For the text-containing cell, return its midpoint in (x, y) coordinate format. 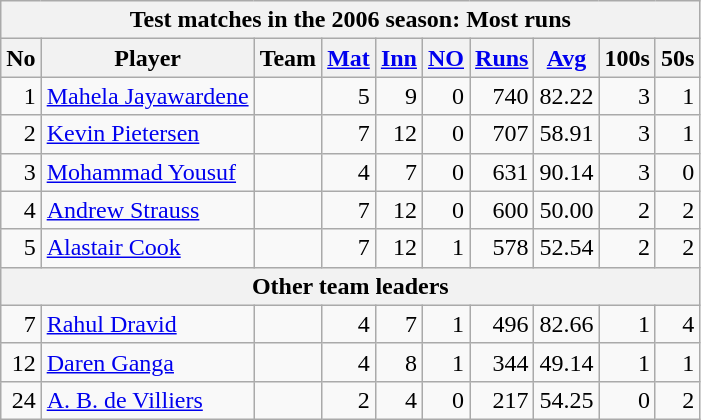
50s (677, 58)
Player (148, 58)
90.14 (566, 172)
707 (502, 134)
Kevin Pietersen (148, 134)
Mohammad Yousuf (148, 172)
Alastair Cook (148, 248)
24 (21, 400)
50.00 (566, 210)
Rahul Dravid (148, 324)
Inn (398, 58)
578 (502, 248)
NO (446, 58)
Andrew Strauss (148, 210)
Test matches in the 2006 season: Most runs (350, 20)
58.91 (566, 134)
Avg (566, 58)
740 (502, 96)
344 (502, 362)
No (21, 58)
Team (288, 58)
8 (398, 362)
A. B. de Villiers (148, 400)
Mat (349, 58)
49.14 (566, 362)
631 (502, 172)
Other team leaders (350, 286)
54.25 (566, 400)
217 (502, 400)
52.54 (566, 248)
Daren Ganga (148, 362)
82.22 (566, 96)
600 (502, 210)
82.66 (566, 324)
100s (627, 58)
496 (502, 324)
Mahela Jayawardene (148, 96)
Runs (502, 58)
9 (398, 96)
